Identify which cell holds the provided text, then report its [X, Y] central coordinate. 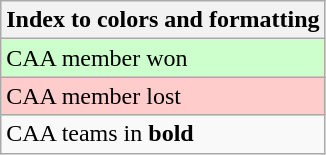
CAA member won [163, 58]
CAA teams in bold [163, 134]
Index to colors and formatting [163, 20]
CAA member lost [163, 96]
